Determine the [x, y] coordinate at the center of the cell enclosing the given text.  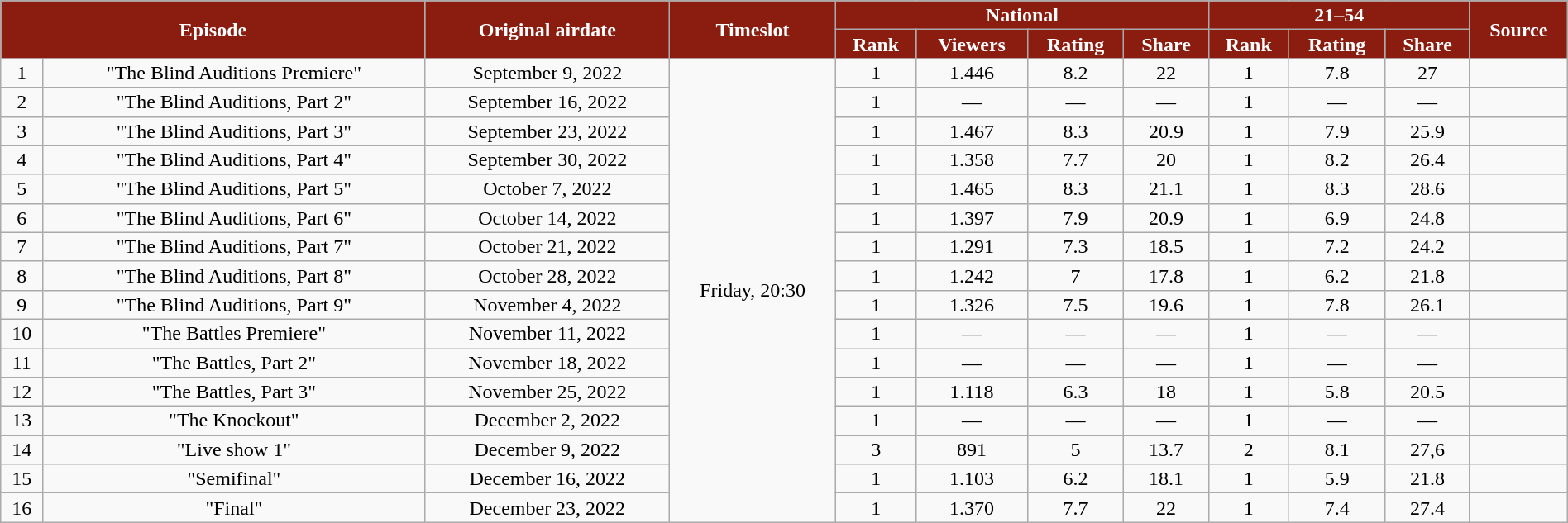
6.9 [1336, 218]
14 [22, 449]
December 23, 2022 [547, 507]
19.6 [1166, 304]
November 11, 2022 [547, 334]
October 7, 2022 [547, 188]
20.5 [1427, 392]
17.8 [1166, 276]
6 [22, 218]
"The Blind Auditions, Part 9" [235, 304]
1.326 [972, 304]
Viewers [972, 45]
Source [1518, 30]
September 9, 2022 [547, 73]
7.5 [1075, 304]
"Semifinal" [235, 479]
"The Blind Auditions, Part 7" [235, 246]
16 [22, 507]
15 [22, 479]
27.4 [1427, 507]
7.2 [1336, 246]
November 18, 2022 [547, 364]
1.118 [972, 392]
December 16, 2022 [547, 479]
September 16, 2022 [547, 102]
"The Blind Auditions, Part 8" [235, 276]
1.358 [972, 160]
8.1 [1336, 449]
18.5 [1166, 246]
1.370 [972, 507]
24.2 [1427, 246]
"The Blind Auditions, Part 5" [235, 188]
26.1 [1427, 304]
"The Blind Auditions Premiere" [235, 73]
10 [22, 334]
5.9 [1336, 479]
1.291 [972, 246]
20 [1166, 160]
26.4 [1427, 160]
Timeslot [753, 30]
November 4, 2022 [547, 304]
1.397 [972, 218]
7.3 [1075, 246]
28.6 [1427, 188]
"The Battles, Part 2" [235, 364]
6.3 [1075, 392]
12 [22, 392]
October 28, 2022 [547, 276]
Original airdate [547, 30]
8 [22, 276]
1.242 [972, 276]
National [1022, 15]
1.465 [972, 188]
1.446 [972, 73]
"The Blind Auditions, Part 3" [235, 131]
18 [1166, 392]
891 [972, 449]
"The Blind Auditions, Part 4" [235, 160]
24.8 [1427, 218]
13 [22, 421]
"Final" [235, 507]
18.1 [1166, 479]
1.103 [972, 479]
September 30, 2022 [547, 160]
Friday, 20:30 [753, 291]
4 [22, 160]
11 [22, 364]
5.8 [1336, 392]
September 23, 2022 [547, 131]
25.9 [1427, 131]
"The Blind Auditions, Part 6" [235, 218]
1.467 [972, 131]
27 [1427, 73]
21.1 [1166, 188]
October 21, 2022 [547, 246]
Episode [213, 30]
21–54 [1339, 15]
"The Battles, Part 3" [235, 392]
December 2, 2022 [547, 421]
November 25, 2022 [547, 392]
"Live show 1" [235, 449]
13.7 [1166, 449]
"The Knockout" [235, 421]
7.4 [1336, 507]
27,6 [1427, 449]
9 [22, 304]
"The Battles Premiere" [235, 334]
October 14, 2022 [547, 218]
"The Blind Auditions, Part 2" [235, 102]
December 9, 2022 [547, 449]
